Search for the cell housing the specified text and yield its (x, y) center coordinate. 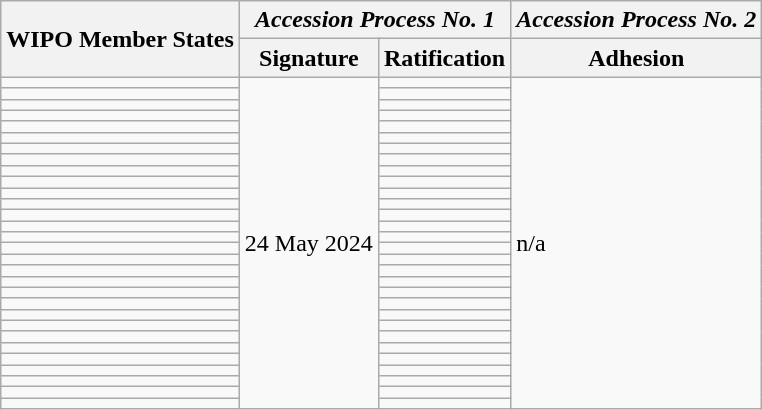
Accession Process No. 2 (636, 20)
WIPO Member States (120, 39)
Ratification (444, 58)
Accession Process No. 1 (374, 20)
Adhesion (636, 58)
24 May 2024 (308, 243)
n/a (636, 243)
Signature (308, 58)
